From the cell containing the given text, extract its center point as (X, Y) coordinate. 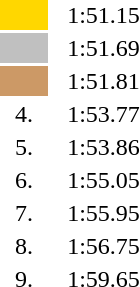
7. (24, 213)
6. (24, 180)
5. (24, 147)
8. (24, 246)
4. (24, 114)
